Search for the cell housing the specified text and yield its (x, y) center coordinate. 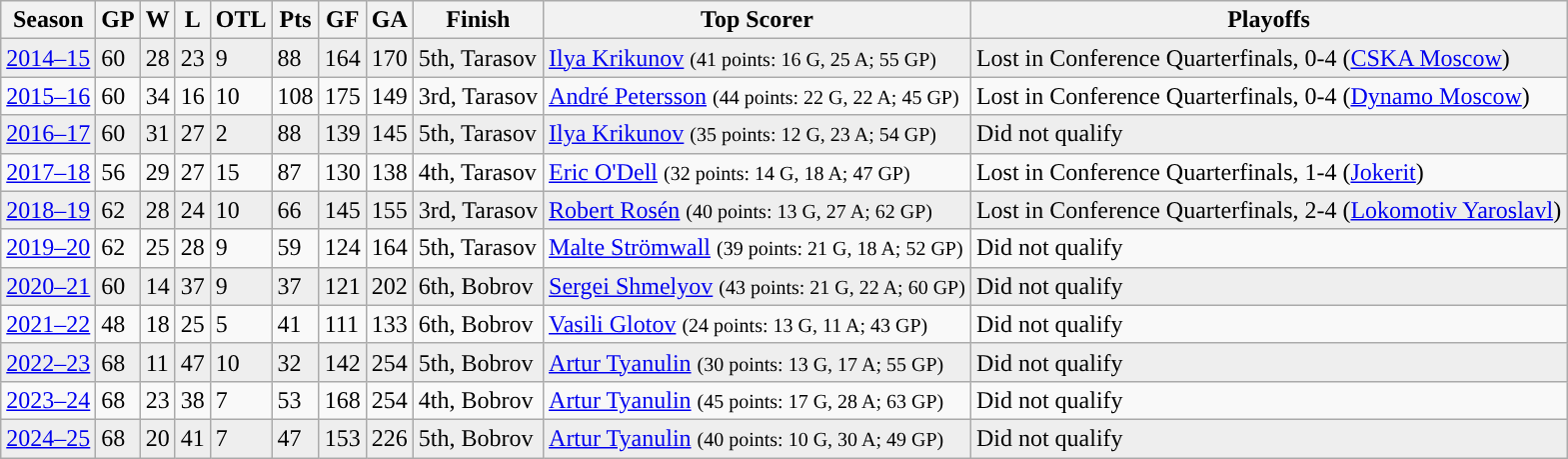
W (158, 20)
Ilya Krikunov (41 points: 16 G, 25 A; 55 GP) (758, 58)
2018–19 (48, 210)
Finish (478, 20)
121 (342, 286)
2023–24 (48, 400)
18 (158, 324)
Ilya Krikunov (35 points: 12 G, 23 A; 54 GP) (758, 134)
GF (342, 20)
155 (390, 210)
Robert Rosén (40 points: 13 G, 27 A; 62 GP) (758, 210)
2015–16 (48, 96)
153 (342, 438)
André Petersson (44 points: 22 G, 22 A; 45 GP) (758, 96)
2022–23 (48, 362)
Top Scorer (758, 20)
2017–18 (48, 172)
124 (342, 248)
48 (118, 324)
24 (192, 210)
Sergei Shmelyov (43 points: 21 G, 22 A; 60 GP) (758, 286)
168 (342, 400)
32 (296, 362)
138 (390, 172)
15 (241, 172)
Vasili Glotov (24 points: 13 G, 11 A; 43 GP) (758, 324)
GP (118, 20)
111 (342, 324)
GA (390, 20)
2020–21 (48, 286)
53 (296, 400)
2014–15 (48, 58)
Season (48, 20)
Artur Tyanulin (40 points: 10 G, 30 A; 49 GP) (758, 438)
Playoffs (1268, 20)
87 (296, 172)
226 (390, 438)
2024–25 (48, 438)
108 (296, 96)
Pts (296, 20)
133 (390, 324)
Lost in Conference Quarterfinals, 1-4 (Jokerit) (1268, 172)
34 (158, 96)
130 (342, 172)
56 (118, 172)
Lost in Conference Quarterfinals, 0-4 (Dynamo Moscow) (1268, 96)
16 (192, 96)
Artur Tyanulin (45 points: 17 G, 28 A; 63 GP) (758, 400)
Artur Tyanulin (30 points: 13 G, 17 A; 55 GP) (758, 362)
2 (241, 134)
66 (296, 210)
Malte Strömwall (39 points: 21 G, 18 A; 52 GP) (758, 248)
2021–22 (48, 324)
OTL (241, 20)
170 (390, 58)
31 (158, 134)
29 (158, 172)
142 (342, 362)
59 (296, 248)
2019–20 (48, 248)
Eric O'Dell (32 points: 14 G, 18 A; 47 GP) (758, 172)
149 (390, 96)
Lost in Conference Quarterfinals, 0-4 (CSKA Moscow) (1268, 58)
5 (241, 324)
L (192, 20)
175 (342, 96)
Lost in Conference Quarterfinals, 2-4 (Lokomotiv Yaroslavl) (1268, 210)
20 (158, 438)
38 (192, 400)
4th, Bobrov (478, 400)
202 (390, 286)
11 (158, 362)
4th, Tarasov (478, 172)
139 (342, 134)
2016–17 (48, 134)
14 (158, 286)
